Find where the given text appears and provide that cell's center as (X, Y) coordinate. 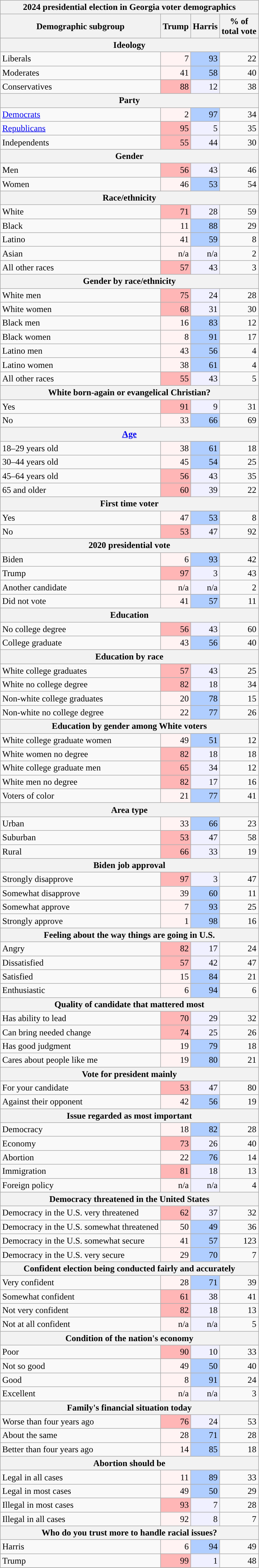
68 (176, 309)
Excellent (81, 1394)
Not very confident (81, 1310)
23 (239, 823)
Did not vote (81, 601)
For your candidate (81, 1088)
Another candidate (81, 587)
98 (205, 921)
90 (176, 1352)
37 (205, 1213)
Very confident (81, 1282)
First time voter (129, 504)
2020 presidential vote (129, 545)
Democracy (81, 1130)
Enthusiastic (81, 990)
44 (205, 142)
No college degree (81, 629)
84 (205, 977)
Gender by race/ethnicity (129, 281)
99 (176, 1561)
2024 presidential election in Georgia voter demographics (129, 7)
Abortion (81, 1157)
Moderates (81, 73)
Somewhat disapprove (81, 893)
Latino (81, 240)
Satisfied (81, 977)
Vote for president mainly (129, 1074)
Feeling about the way things are going in U.S. (129, 935)
College graduate (81, 643)
Independents (81, 142)
85 (205, 1449)
Race/ethnicity (129, 198)
Latino men (81, 351)
Dissatisfied (81, 963)
Foreign policy (81, 1185)
45–64 years old (81, 476)
White college graduates (81, 671)
48 (239, 1561)
Good (81, 1380)
75 (176, 295)
Illegal in most cases (81, 1505)
Biden job approval (129, 865)
Democrats (81, 114)
Angry (81, 949)
Condition of the nation's economy (129, 1338)
Economy (81, 1143)
Education by gender among White voters (129, 726)
Education (129, 615)
Latino women (81, 365)
Better than four years ago (81, 1449)
Democracy in the U.S. somewhat threatened (81, 1227)
83 (205, 323)
Asian (81, 254)
Democracy threatened in the United States (129, 1199)
45 (176, 462)
Black women (81, 337)
Suburban (81, 837)
Democracy in the U.S. very secure (81, 1255)
Worse than four years ago (81, 1422)
Area type (129, 810)
Poor (81, 1352)
Abortion should be (129, 1463)
White college graduate women (81, 740)
White women (81, 309)
Has good judgment (81, 1046)
About the same (81, 1435)
Who do you trust more to handle racial issues? (129, 1533)
Not so good (81, 1366)
% oftotal vote (239, 26)
123 (239, 1241)
Conservatives (81, 87)
18–29 years old (81, 448)
73 (176, 1143)
Liberals (81, 59)
White men no degree (81, 782)
Non-white no college degree (81, 712)
Education by race (129, 657)
9 (205, 407)
Women (81, 184)
Democracy in the U.S. somewhat secure (81, 1241)
Urban (81, 823)
51 (205, 740)
Has ability to lead (81, 1018)
95 (176, 128)
Issue regarded as most important (129, 1116)
White women no degree (81, 754)
Cares about people like me (81, 1060)
Confident election being conducted fairly and accurately (129, 1268)
Immigration (81, 1171)
Demographic subgroup (81, 26)
65 and older (81, 490)
Party (129, 100)
Biden (81, 559)
Black men (81, 323)
Illegal in all cases (81, 1519)
White college graduate men (81, 768)
Black (81, 226)
65 (176, 768)
Age (129, 434)
White men (81, 295)
Legal in most cases (81, 1491)
81 (176, 1171)
White born-again or evangelical Christian? (129, 392)
Rural (81, 852)
Strongly disapprove (81, 879)
Legal in all cases (81, 1477)
Family's financial situation today (129, 1408)
White no college degree (81, 685)
Strongly approve (81, 921)
Somewhat approve (81, 907)
Republicans (81, 128)
62 (176, 1213)
Somewhat confident (81, 1297)
Men (81, 170)
Against their opponent (81, 1102)
Quality of candidate that mattered most (129, 1004)
20 (176, 699)
69 (239, 420)
78 (205, 699)
89 (205, 1477)
74 (176, 1032)
79 (205, 1046)
36 (239, 1227)
Voters of color (81, 796)
30–44 years old (81, 462)
Non-white college graduates (81, 699)
10 (205, 1352)
Democracy in the U.S. very threatened (81, 1213)
Can bring needed change (81, 1032)
Gender (129, 156)
Ideology (129, 45)
White (81, 212)
Not at all confident (81, 1324)
